Return the [X, Y] coordinate for the center point of the cell that contains the specified text.  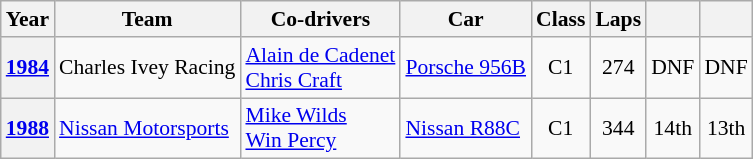
Porsche 956B [466, 68]
Laps [618, 19]
1988 [28, 128]
344 [618, 128]
Charles Ivey Racing [147, 68]
Year [28, 19]
Car [466, 19]
Team [147, 19]
13th [726, 128]
Mike Wilds Win Percy [320, 128]
Class [560, 19]
274 [618, 68]
14th [672, 128]
Nissan Motorsports [147, 128]
1984 [28, 68]
Nissan R88C [466, 128]
Co-drivers [320, 19]
Alain de Cadenet Chris Craft [320, 68]
